Find where the given text appears and provide that cell's center as [x, y] coordinate. 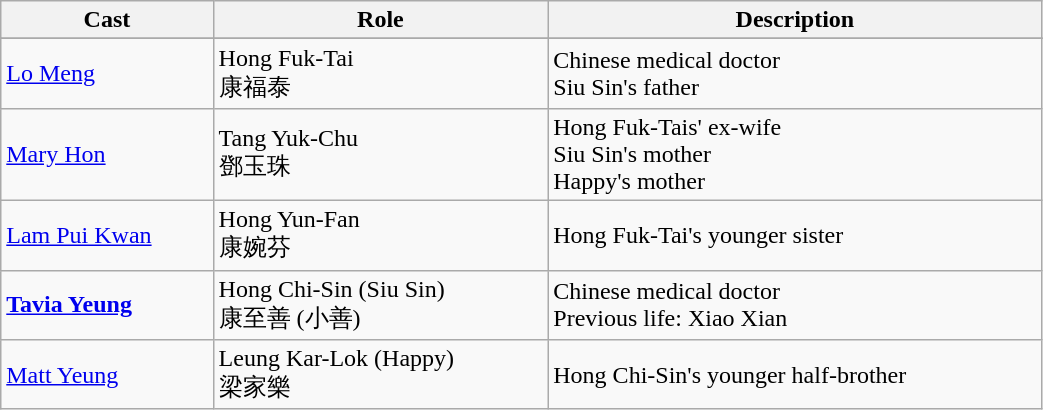
Role [380, 20]
Hong Fuk-Tai's younger sister [795, 235]
Matt Yeung [107, 375]
Lam Pui Kwan [107, 235]
Cast [107, 20]
Chinese medical doctorPrevious life: Xiao Xian [795, 305]
Description [795, 20]
Hong Chi-Sin's younger half-brother [795, 375]
Lo Meng [107, 74]
Tang Yuk-Chu鄧玉珠 [380, 154]
Mary Hon [107, 154]
Leung Kar-Lok (Happy)梁家樂 [380, 375]
Hong Fuk-Tais' ex-wifeSiu Sin's motherHappy's mother [795, 154]
Hong Chi-Sin (Siu Sin)康至善 (小善) [380, 305]
Hong Fuk-Tai康福泰 [380, 74]
Chinese medical doctorSiu Sin's father [795, 74]
Hong Yun-Fan康婉芬 [380, 235]
Tavia Yeung [107, 305]
